Return the (x, y) coordinate for the center point of the cell that contains the specified text.  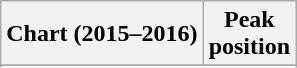
Peak position (249, 34)
Chart (2015–2016) (102, 34)
